Capture the cell that displays the provided text and extract its [x, y] central coordinate. 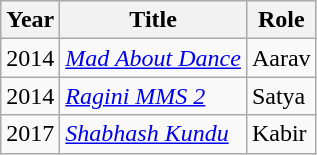
Mad About Dance [154, 58]
Kabir [281, 134]
Aarav [281, 58]
Role [281, 20]
Satya [281, 96]
Year [30, 20]
Ragini MMS 2 [154, 96]
Title [154, 20]
2017 [30, 134]
Shabhash Kundu [154, 134]
